Locate the cell with the specified text and output its [X, Y] center coordinate. 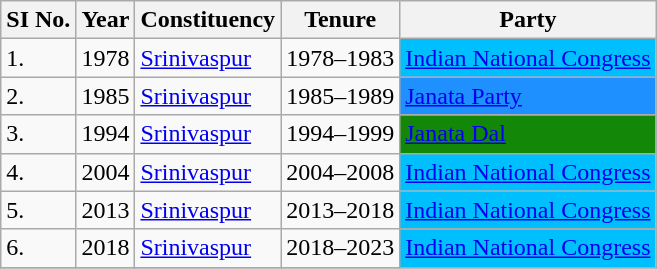
Tenure [340, 20]
Constituency [208, 20]
1978–1983 [340, 58]
4. [38, 172]
2. [38, 96]
2018–2023 [340, 248]
1994 [106, 134]
5. [38, 210]
1. [38, 58]
2004 [106, 172]
3. [38, 134]
Party [528, 20]
SI No. [38, 20]
2004–2008 [340, 172]
6. [38, 248]
Year [106, 20]
1978 [106, 58]
2018 [106, 248]
Janata Dal [528, 134]
Janata Party [528, 96]
2013 [106, 210]
1985 [106, 96]
2013–2018 [340, 210]
1985–1989 [340, 96]
1994–1999 [340, 134]
